Return (x, y) of the center of cell containing provided text 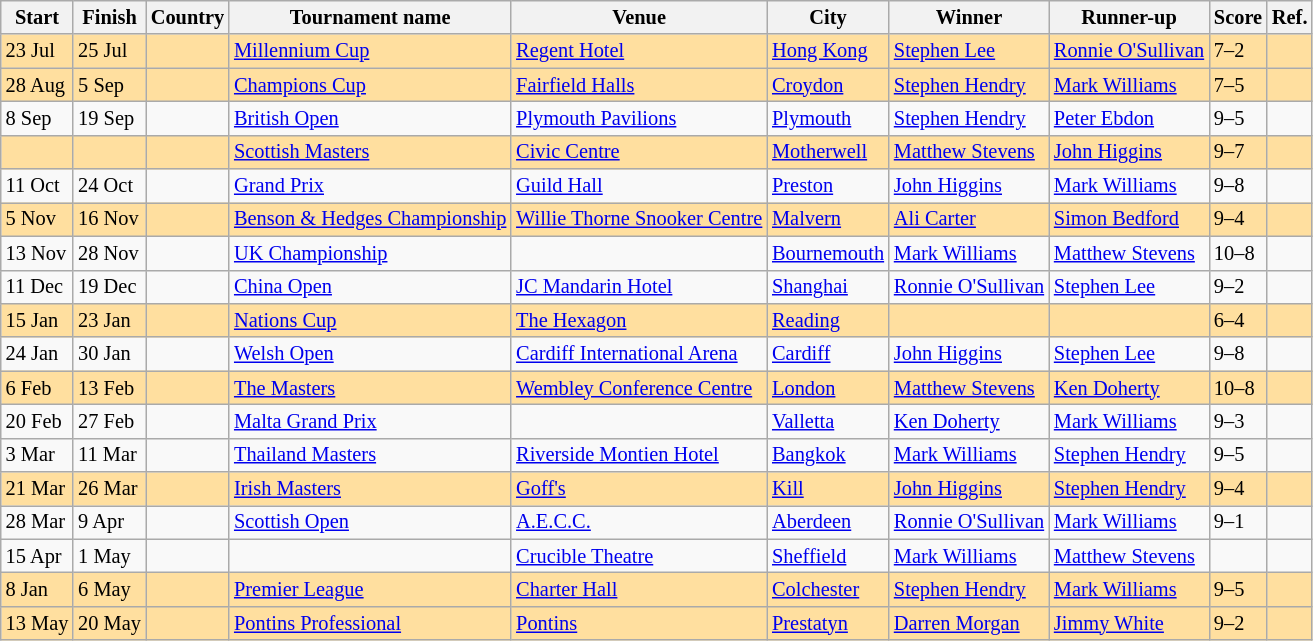
Crucible Theatre (639, 556)
Cardiff International Arena (639, 354)
6 May (110, 589)
Nations Cup (370, 320)
Pontins (639, 623)
28 Mar (38, 522)
Peter Ebdon (1129, 118)
11 Dec (38, 287)
Guild Hall (639, 186)
Charter Hall (639, 589)
6–4 (1238, 320)
Valletta (828, 421)
30 Jan (110, 354)
Finish (110, 17)
19 Sep (110, 118)
Ref. (1290, 17)
Bournemouth (828, 253)
Reading (828, 320)
7–2 (1238, 51)
The Masters (370, 388)
7–5 (1238, 85)
City (828, 17)
The Hexagon (639, 320)
Thailand Masters (370, 455)
24 Jan (38, 354)
Civic Centre (639, 152)
5 Sep (110, 85)
Venue (639, 17)
Plymouth Pavilions (639, 118)
Sheffield (828, 556)
23 Jan (110, 320)
Prestatyn (828, 623)
Wembley Conference Centre (639, 388)
Aberdeen (828, 522)
British Open (370, 118)
Benson & Hedges Championship (370, 219)
20 May (110, 623)
5 Nov (38, 219)
Irish Masters (370, 489)
20 Feb (38, 421)
Kill (828, 489)
Tournament name (370, 17)
Scottish Open (370, 522)
Willie Thorne Snooker Centre (639, 219)
Grand Prix (370, 186)
London (828, 388)
Millennium Cup (370, 51)
21 Mar (38, 489)
China Open (370, 287)
Ali Carter (969, 219)
Fairfield Halls (639, 85)
Croydon (828, 85)
15 Jan (38, 320)
Malvern (828, 219)
16 Nov (110, 219)
UK Championship (370, 253)
Goff's (639, 489)
Preston (828, 186)
Simon Bedford (1129, 219)
8 Jan (38, 589)
9–1 (1238, 522)
11 Mar (110, 455)
13 May (38, 623)
23 Jul (38, 51)
Jimmy White (1129, 623)
13 Nov (38, 253)
Welsh Open (370, 354)
Score (1238, 17)
24 Oct (110, 186)
Start (38, 17)
15 Apr (38, 556)
13 Feb (110, 388)
8 Sep (38, 118)
Champions Cup (370, 85)
Regent Hotel (639, 51)
3 Mar (38, 455)
Shanghai (828, 287)
Riverside Montien Hotel (639, 455)
1 May (110, 556)
28 Nov (110, 253)
Malta Grand Prix (370, 421)
6 Feb (38, 388)
9–7 (1238, 152)
9–3 (1238, 421)
Colchester (828, 589)
Cardiff (828, 354)
Pontins Professional (370, 623)
19 Dec (110, 287)
JC Mandarin Hotel (639, 287)
Motherwell (828, 152)
Scottish Masters (370, 152)
A.E.C.C. (639, 522)
26 Mar (110, 489)
11 Oct (38, 186)
28 Aug (38, 85)
Runner-up (1129, 17)
Premier League (370, 589)
25 Jul (110, 51)
Plymouth (828, 118)
Bangkok (828, 455)
Winner (969, 17)
Country (188, 17)
Hong Kong (828, 51)
Darren Morgan (969, 623)
27 Feb (110, 421)
9 Apr (110, 522)
